Provide the (x, y) coordinate of the cell's center where the given text is located.  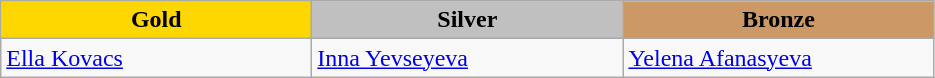
Yelena Afanasyeva (778, 58)
Ella Kovacs (156, 58)
Gold (156, 20)
Inna Yevseyeva (468, 58)
Bronze (778, 20)
Silver (468, 20)
